Detect which cell encompasses the target text, then output its [X, Y] center coordinate. 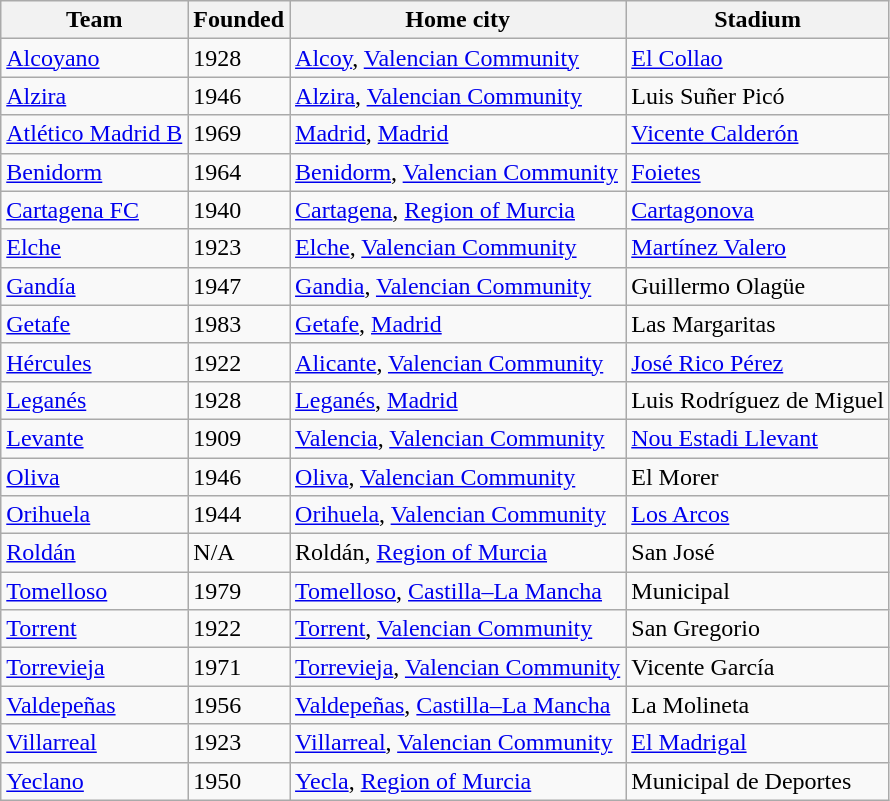
Torrent, Valencian Community [458, 629]
Founded [239, 20]
El Morer [758, 477]
Hércules [94, 362]
Nou Estadi Llevant [758, 438]
Martínez Valero [758, 248]
Guillermo Olagüe [758, 286]
Yecla, Region of Murcia [458, 781]
1950 [239, 781]
El Collao [758, 58]
José Rico Pérez [758, 362]
San Gregorio [758, 629]
Gandia, Valencian Community [458, 286]
Vicente Calderón [758, 134]
Team [94, 20]
Orihuela [94, 515]
Roldán, Region of Murcia [458, 553]
Los Arcos [758, 515]
1940 [239, 210]
Villarreal, Valencian Community [458, 743]
Tomelloso, Castilla–La Mancha [458, 591]
Benidorm [94, 172]
Alicante, Valencian Community [458, 362]
Leganés, Madrid [458, 400]
Vicente García [758, 667]
Torrent [94, 629]
Valdepeñas, Castilla–La Mancha [458, 705]
Atlético Madrid B [94, 134]
Luis Rodríguez de Miguel [758, 400]
Municipal [758, 591]
Home city [458, 20]
1909 [239, 438]
1944 [239, 515]
Alcoy, Valencian Community [458, 58]
Stadium [758, 20]
Getafe [94, 324]
Alzira, Valencian Community [458, 96]
Oliva [94, 477]
1956 [239, 705]
La Molineta [758, 705]
Elche, Valencian Community [458, 248]
Madrid, Madrid [458, 134]
Valencia, Valencian Community [458, 438]
1983 [239, 324]
Villarreal [94, 743]
Torrevieja, Valencian Community [458, 667]
1969 [239, 134]
Benidorm, Valencian Community [458, 172]
Orihuela, Valencian Community [458, 515]
Roldán [94, 553]
Elche [94, 248]
Las Margaritas [758, 324]
Levante [94, 438]
N/A [239, 553]
Leganés [94, 400]
Alcoyano [94, 58]
Valdepeñas [94, 705]
San José [758, 553]
Foietes [758, 172]
Cartagena, Region of Murcia [458, 210]
Yeclano [94, 781]
1964 [239, 172]
Torrevieja [94, 667]
1979 [239, 591]
Cartagonova [758, 210]
Luis Suñer Picó [758, 96]
Oliva, Valencian Community [458, 477]
Municipal de Deportes [758, 781]
El Madrigal [758, 743]
Cartagena FC [94, 210]
Tomelloso [94, 591]
Getafe, Madrid [458, 324]
1971 [239, 667]
Gandía [94, 286]
Alzira [94, 96]
1947 [239, 286]
